Output the (X, Y) coordinate of the center of the cell containing the given text.  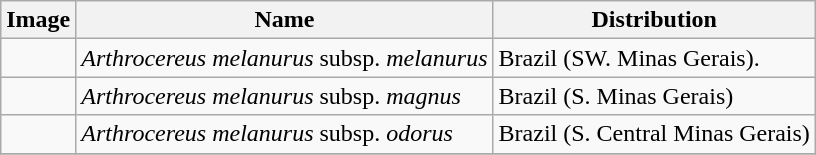
Arthrocereus melanurus subsp. magnus (284, 96)
Image (38, 20)
Distribution (654, 20)
Arthrocereus melanurus subsp. odorus (284, 134)
Brazil (S. Central Minas Gerais) (654, 134)
Name (284, 20)
Brazil (S. Minas Gerais) (654, 96)
Brazil (SW. Minas Gerais). (654, 58)
Arthrocereus melanurus subsp. melanurus (284, 58)
